Extract the (x, y) coordinate from the center of the cell holding the provided text.  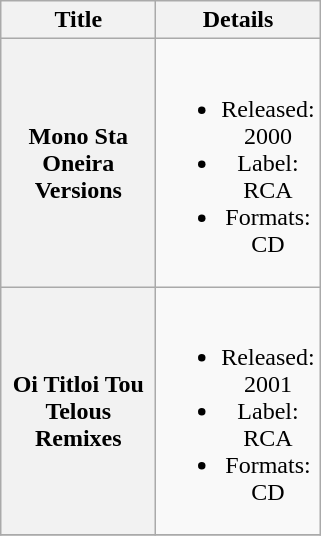
Oi Titloi Tou Telous Remixes (78, 411)
Details (238, 20)
Released: 2000Label: RCAFormats: CD (238, 163)
Title (78, 20)
Mono Sta Oneira Versions (78, 163)
Released: 2001Label: RCAFormats: CD (238, 411)
